Return [X, Y] of the center of cell containing provided text 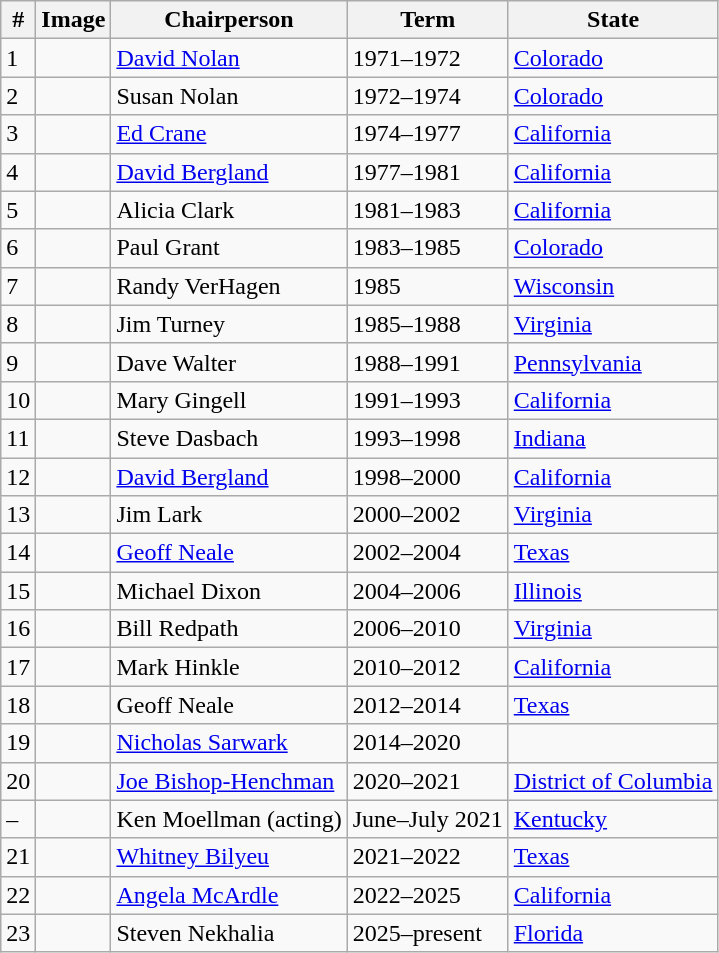
6 [18, 248]
2022–2025 [428, 895]
Randy VerHagen [229, 286]
1972–1974 [428, 96]
16 [18, 629]
15 [18, 591]
10 [18, 400]
Chairperson [229, 20]
1988–1991 [428, 362]
4 [18, 172]
1981–1983 [428, 210]
Dave Walter [229, 362]
Wisconsin [613, 286]
1993–1998 [428, 438]
Mark Hinkle [229, 667]
2021–2022 [428, 857]
Indiana [613, 438]
23 [18, 933]
14 [18, 553]
2002–2004 [428, 553]
Mary Gingell [229, 400]
1998–2000 [428, 477]
12 [18, 477]
7 [18, 286]
Steven Nekhalia [229, 933]
June–July 2021 [428, 819]
Kentucky [613, 819]
Jim Turney [229, 324]
Joe Bishop-Henchman [229, 781]
21 [18, 857]
Michael Dixon [229, 591]
1974–1977 [428, 134]
8 [18, 324]
5 [18, 210]
Image [74, 20]
– [18, 819]
Ken Moellman (acting) [229, 819]
1991–1993 [428, 400]
1983–1985 [428, 248]
Susan Nolan [229, 96]
2000–2002 [428, 515]
2006–2010 [428, 629]
David Nolan [229, 58]
Bill Redpath [229, 629]
Ed Crane [229, 134]
Alicia Clark [229, 210]
2 [18, 96]
Term [428, 20]
2025–present [428, 933]
1977–1981 [428, 172]
Paul Grant [229, 248]
Illinois [613, 591]
Jim Lark [229, 515]
2004–2006 [428, 591]
Nicholas Sarwark [229, 743]
Pennsylvania [613, 362]
3 [18, 134]
17 [18, 667]
State [613, 20]
18 [18, 705]
1985–1988 [428, 324]
22 [18, 895]
Steve Dasbach [229, 438]
1985 [428, 286]
20 [18, 781]
Florida [613, 933]
19 [18, 743]
Whitney Bilyeu [229, 857]
1971–1972 [428, 58]
11 [18, 438]
13 [18, 515]
2014–2020 [428, 743]
2010–2012 [428, 667]
District of Columbia [613, 781]
Angela McArdle [229, 895]
1 [18, 58]
2020–2021 [428, 781]
# [18, 20]
9 [18, 362]
2012–2014 [428, 705]
